Locate the cell with the specified text and output its [X, Y] center coordinate. 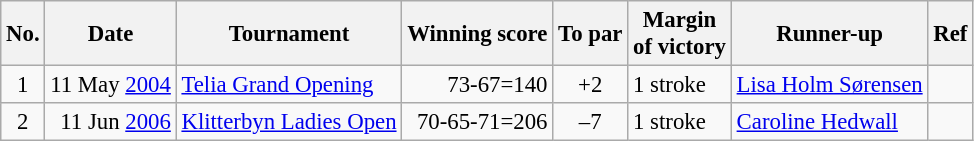
Telia Grand Opening [289, 85]
Date [110, 34]
11 Jun 2006 [110, 122]
11 May 2004 [110, 85]
Winning score [478, 34]
Caroline Hedwall [830, 122]
+2 [590, 85]
Klitterbyn Ladies Open [289, 122]
2 [23, 122]
–7 [590, 122]
70-65-71=206 [478, 122]
To par [590, 34]
No. [23, 34]
Tournament [289, 34]
Ref [950, 34]
Lisa Holm Sørensen [830, 85]
Marginof victory [680, 34]
1 [23, 85]
73-67=140 [478, 85]
Runner-up [830, 34]
